Output the (x, y) coordinate of the center of the cell containing the given text.  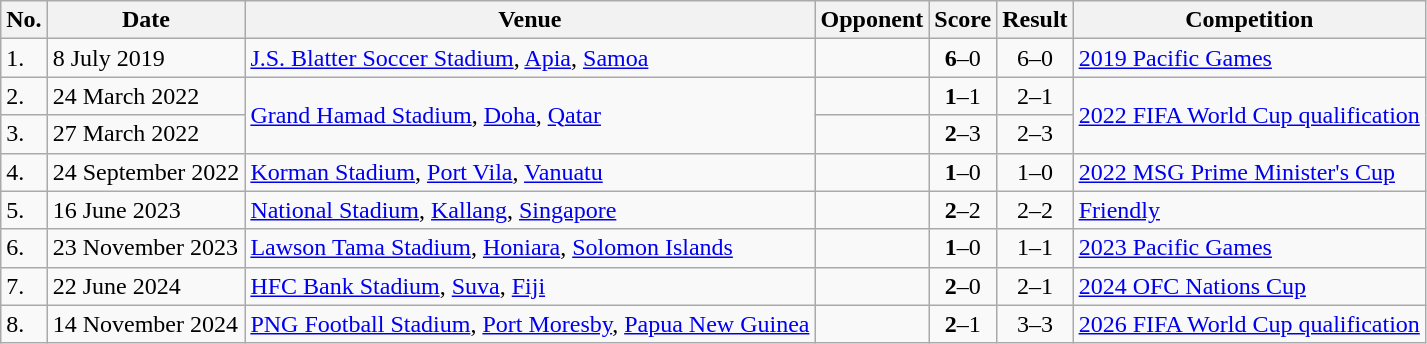
Friendly (1249, 210)
2022 FIFA World Cup qualification (1249, 115)
2022 MSG Prime Minister's Cup (1249, 172)
Score (963, 20)
Result (1035, 20)
J.S. Blatter Soccer Stadium, Apia, Samoa (530, 58)
4. (24, 172)
3–3 (1035, 324)
Opponent (872, 20)
Lawson Tama Stadium, Honiara, Solomon Islands (530, 248)
2–0 (963, 286)
Korman Stadium, Port Vila, Vanuatu (530, 172)
2024 OFC Nations Cup (1249, 286)
Grand Hamad Stadium, Doha, Qatar (530, 115)
HFC Bank Stadium, Suva, Fiji (530, 286)
Venue (530, 20)
Competition (1249, 20)
6. (24, 248)
7. (24, 286)
2026 FIFA World Cup qualification (1249, 324)
27 March 2022 (146, 134)
1. (24, 58)
2019 Pacific Games (1249, 58)
23 November 2023 (146, 248)
National Stadium, Kallang, Singapore (530, 210)
3. (24, 134)
8. (24, 324)
22 June 2024 (146, 286)
Date (146, 20)
5. (24, 210)
2. (24, 96)
24 September 2022 (146, 172)
PNG Football Stadium, Port Moresby, Papua New Guinea (530, 324)
8 July 2019 (146, 58)
16 June 2023 (146, 210)
14 November 2024 (146, 324)
24 March 2022 (146, 96)
2023 Pacific Games (1249, 248)
No. (24, 20)
